Find where the given text appears and provide that cell's center as (X, Y) coordinate. 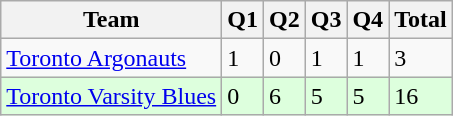
Team (112, 20)
6 (284, 96)
Toronto Varsity Blues (112, 96)
16 (421, 96)
Q4 (368, 20)
Toronto Argonauts (112, 58)
Q2 (284, 20)
Total (421, 20)
Q3 (326, 20)
3 (421, 58)
Q1 (243, 20)
